Detect which cell encompasses the target text, then output its (X, Y) center coordinate. 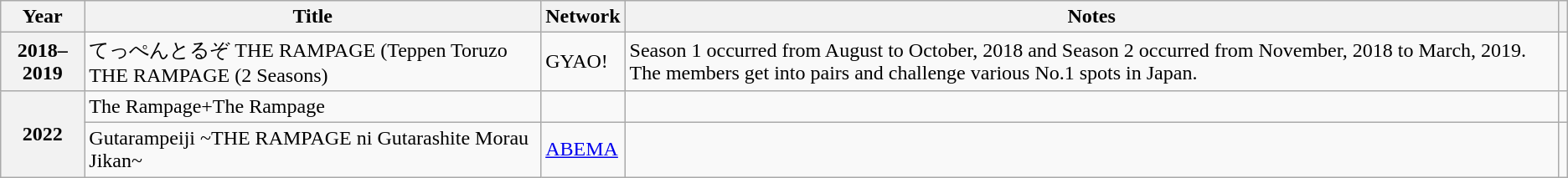
2022 (43, 134)
てっぺんとるぞ THE RAMPAGE (Teppen Toruzo THE RAMPAGE (2 Seasons) (313, 62)
GYAO! (583, 62)
Gutarampeiji ~THE RAMPAGE ni Gutarashite Morau Jikan~ (313, 149)
Title (313, 17)
ABEMA (583, 149)
Notes (1091, 17)
Year (43, 17)
Network (583, 17)
The Rampage+The Rampage (313, 106)
2018–2019 (43, 62)
